Detect which cell encompasses the target text, then output its (x, y) center coordinate. 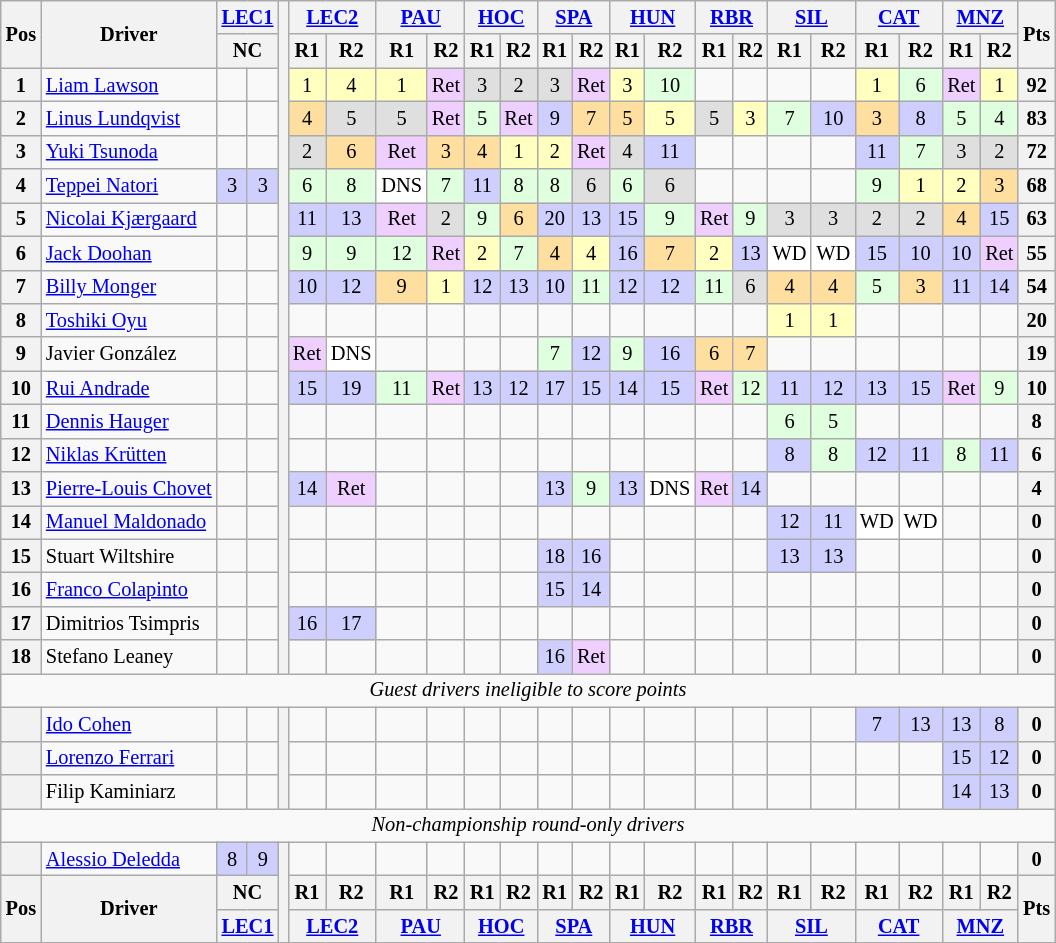
Alessio Deledda (129, 859)
Niklas Krütten (129, 455)
Teppei Natori (129, 186)
Linus Lundqvist (129, 118)
Javier González (129, 354)
92 (1036, 85)
83 (1036, 118)
Rui Andrade (129, 388)
Stuart Wiltshire (129, 556)
Lorenzo Ferrari (129, 758)
54 (1036, 287)
72 (1036, 152)
Filip Kaminiarz (129, 791)
68 (1036, 186)
Manuel Maldonado (129, 522)
Pierre-Louis Chovet (129, 489)
Billy Monger (129, 287)
55 (1036, 253)
Liam Lawson (129, 85)
Franco Colapinto (129, 589)
Toshiki Oyu (129, 320)
Stefano Leaney (129, 657)
Dimitrios Tsimpris (129, 623)
Yuki Tsunoda (129, 152)
Guest drivers ineligible to score points (528, 690)
Ido Cohen (129, 724)
Dennis Hauger (129, 421)
63 (1036, 219)
Jack Doohan (129, 253)
Nicolai Kjærgaard (129, 219)
Non-championship round-only drivers (528, 825)
